Determine the (x, y) coordinate at the center of the cell enclosing the given text.  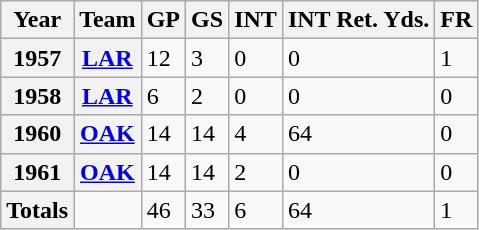
1958 (38, 96)
46 (163, 210)
1961 (38, 172)
FR (456, 20)
3 (208, 58)
GS (208, 20)
INT Ret. Yds. (358, 20)
1957 (38, 58)
33 (208, 210)
Totals (38, 210)
GP (163, 20)
Year (38, 20)
1960 (38, 134)
Team (108, 20)
12 (163, 58)
INT (256, 20)
4 (256, 134)
